Return the (X, Y) coordinate for the center point of the cell that contains the specified text.  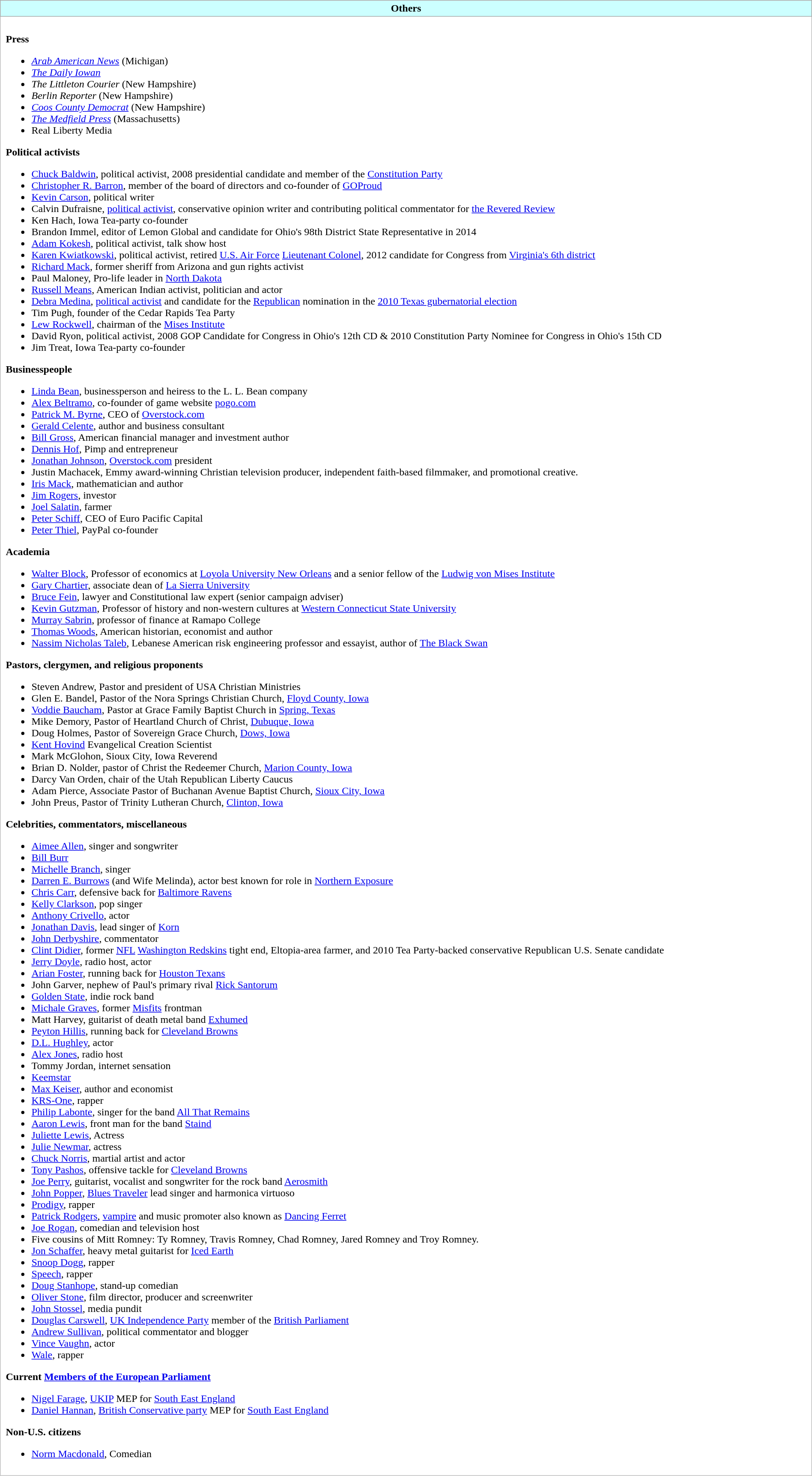
Others (406, 9)
